Provide the (x, y) coordinate of the cell's center where the given text is located.  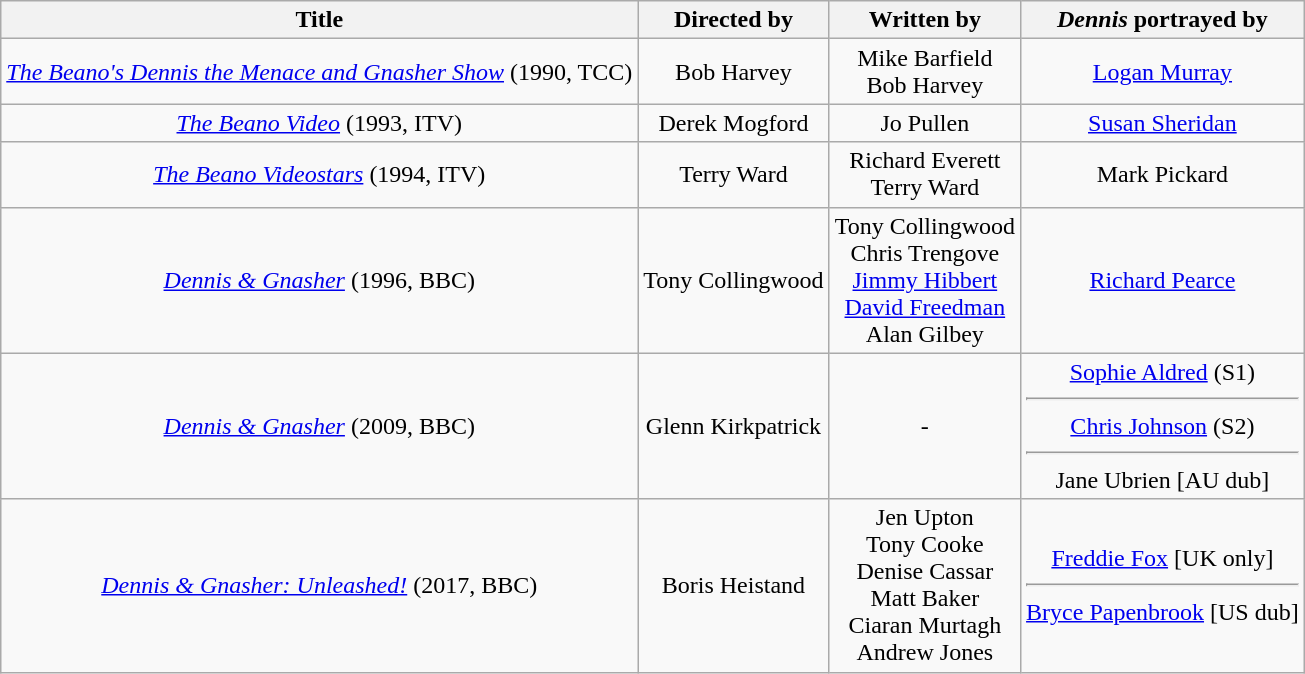
Logan Murray (1163, 72)
Derek Mogford (734, 123)
Mike BarfieldBob Harvey (924, 72)
Freddie Fox [UK only]Bryce Papenbrook [US dub] (1163, 586)
The Beano's Dennis the Menace and Gnasher Show (1990, TCC) (320, 72)
Richard EverettTerry Ward (924, 174)
Boris Heistand (734, 586)
Dennis & Gnasher (2009, BBC) (320, 426)
The Beano Video (1993, ITV) (320, 123)
Terry Ward (734, 174)
The Beano Videostars (1994, ITV) (320, 174)
Dennis & Gnasher: Unleashed! (2017, BBC) (320, 586)
Directed by (734, 20)
Dennis portrayed by (1163, 20)
Bob Harvey (734, 72)
Jo Pullen (924, 123)
Tony CollingwoodChris TrengoveJimmy HibbertDavid FreedmanAlan Gilbey (924, 280)
Richard Pearce (1163, 280)
Written by (924, 20)
Sophie Aldred (S1)Chris Johnson (S2)Jane Ubrien [AU dub] (1163, 426)
Jen UptonTony CookeDenise CassarMatt BakerCiaran MurtaghAndrew Jones (924, 586)
Glenn Kirkpatrick (734, 426)
Susan Sheridan (1163, 123)
Title (320, 20)
- (924, 426)
Mark Pickard (1163, 174)
Dennis & Gnasher (1996, BBC) (320, 280)
Tony Collingwood (734, 280)
